From the cell containing the given text, extract its center point as (x, y) coordinate. 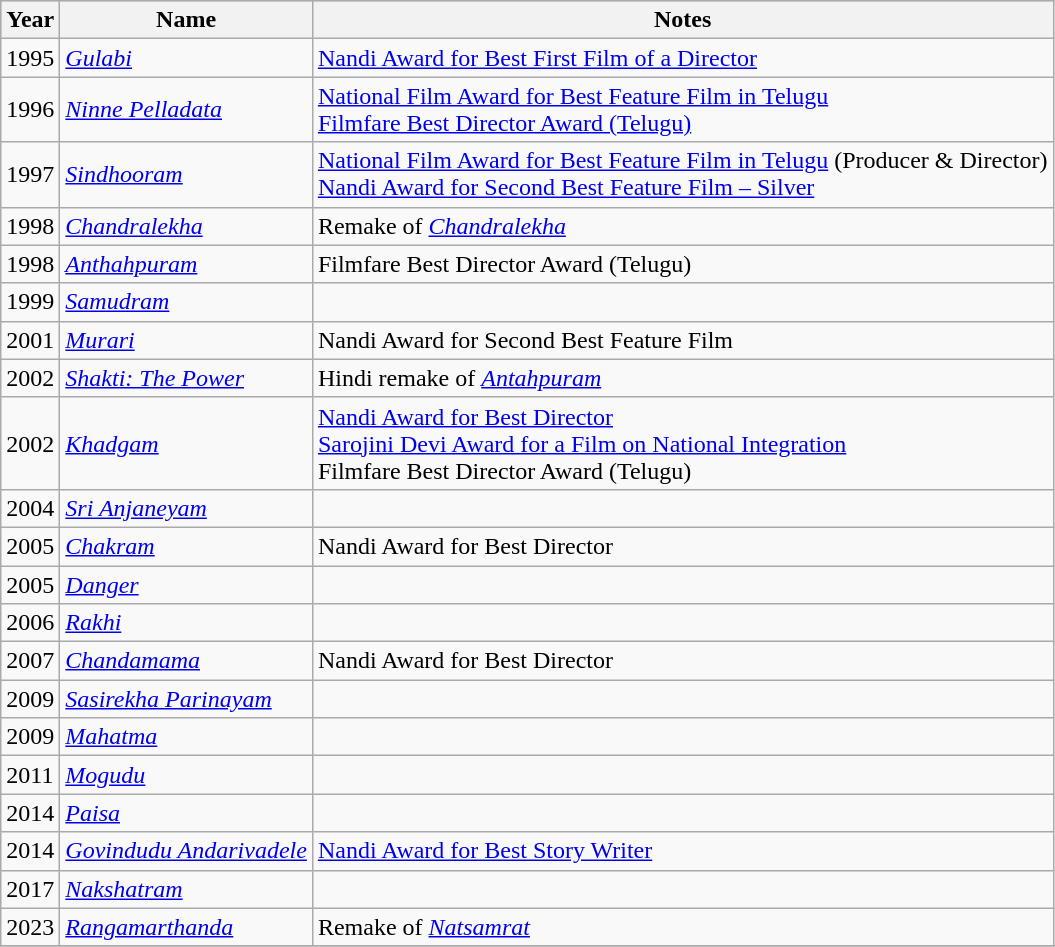
Paisa (186, 813)
Name (186, 20)
Gulabi (186, 58)
Nandi Award for Second Best Feature Film (682, 340)
Samudram (186, 302)
Sri Anjaneyam (186, 508)
2007 (30, 661)
2004 (30, 508)
Nandi Award for Best First Film of a Director (682, 58)
Nandi Award for Best DirectorSarojini Devi Award for a Film on National IntegrationFilmfare Best Director Award (Telugu) (682, 443)
2017 (30, 889)
Danger (186, 585)
Govindudu Andarivadele (186, 851)
National Film Award for Best Feature Film in Telugu (Producer & Director)Nandi Award for Second Best Feature Film – Silver (682, 174)
1999 (30, 302)
Ninne Pelladata (186, 110)
2006 (30, 623)
1996 (30, 110)
Filmfare Best Director Award (Telugu) (682, 264)
1997 (30, 174)
Khadgam (186, 443)
Rakhi (186, 623)
Anthahpuram (186, 264)
Notes (682, 20)
Chakram (186, 546)
Nakshatram (186, 889)
2023 (30, 927)
2011 (30, 775)
Mahatma (186, 737)
Nandi Award for Best Story Writer (682, 851)
Remake of Chandralekha (682, 226)
Chandralekha (186, 226)
Remake of Natsamrat (682, 927)
Chandamama (186, 661)
Sasirekha Parinayam (186, 699)
Rangamarthanda (186, 927)
Mogudu (186, 775)
National Film Award for Best Feature Film in TeluguFilmfare Best Director Award (Telugu) (682, 110)
1995 (30, 58)
Hindi remake of Antahpuram (682, 378)
Shakti: The Power (186, 378)
Sindhooram (186, 174)
Year (30, 20)
Murari (186, 340)
2001 (30, 340)
